Output the (X, Y) coordinate of the center of the cell containing the given text.  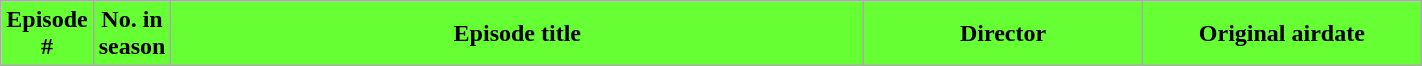
No. inseason (132, 34)
Original airdate (1282, 34)
Episode # (47, 34)
Director (1004, 34)
Episode title (518, 34)
